Capture the cell that displays the provided text and extract its (x, y) central coordinate. 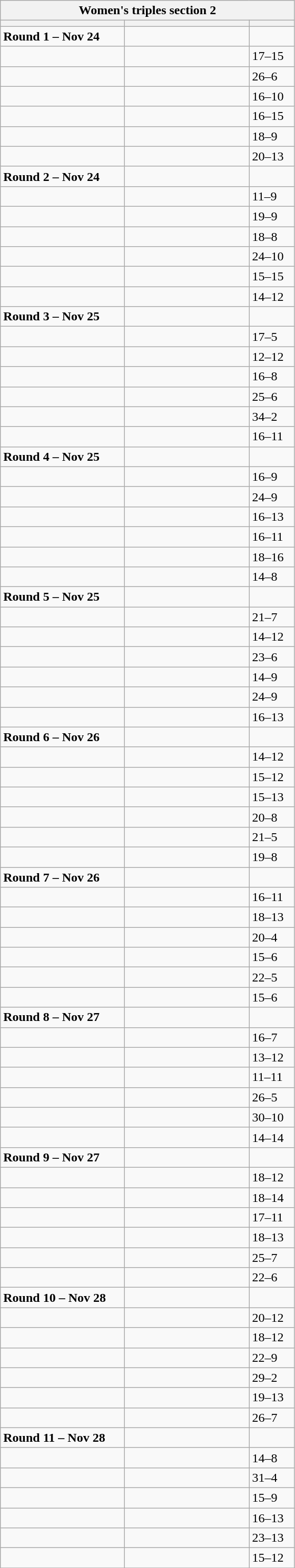
25–6 (272, 397)
26–6 (272, 76)
Round 4 – Nov 25 (63, 457)
11–11 (272, 1077)
Round 10 – Nov 28 (63, 1298)
31–4 (272, 1478)
17–15 (272, 56)
18–14 (272, 1198)
17–11 (272, 1218)
15–13 (272, 797)
19–9 (272, 216)
15–9 (272, 1498)
22–6 (272, 1278)
18–16 (272, 557)
Round 7 – Nov 26 (63, 877)
30–10 (272, 1117)
23–13 (272, 1538)
11–9 (272, 196)
19–8 (272, 857)
15–15 (272, 277)
Women's triples section 2 (147, 11)
16–10 (272, 96)
20–4 (272, 937)
Round 6 – Nov 26 (63, 737)
Round 5 – Nov 25 (63, 597)
26–5 (272, 1097)
20–13 (272, 156)
Round 11 – Nov 28 (63, 1438)
22–9 (272, 1358)
20–8 (272, 817)
21–5 (272, 837)
25–7 (272, 1258)
13–12 (272, 1057)
Round 9 – Nov 27 (63, 1157)
16–8 (272, 377)
Round 3 – Nov 25 (63, 317)
14–14 (272, 1137)
16–7 (272, 1037)
20–12 (272, 1318)
12–12 (272, 357)
34–2 (272, 417)
24–10 (272, 257)
23–6 (272, 657)
17–5 (272, 337)
16–9 (272, 477)
26–7 (272, 1418)
18–8 (272, 236)
22–5 (272, 977)
18–9 (272, 136)
29–2 (272, 1378)
Round 1 – Nov 24 (63, 36)
Round 2 – Nov 24 (63, 176)
Round 8 – Nov 27 (63, 1017)
21–7 (272, 617)
16–15 (272, 116)
19–13 (272, 1398)
14–9 (272, 677)
